For the text-containing cell, return its midpoint in [X, Y] coordinate format. 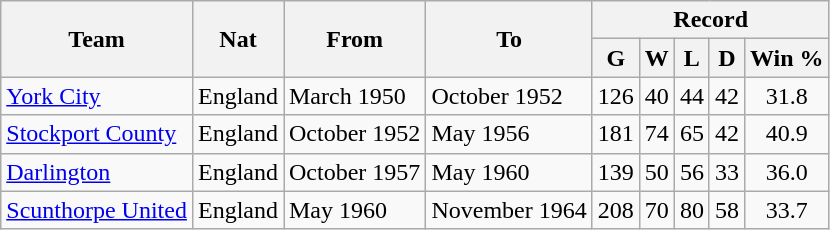
126 [616, 96]
58 [726, 210]
L [692, 58]
36.0 [786, 172]
40 [656, 96]
Stockport County [97, 134]
40.9 [786, 134]
From [355, 39]
W [656, 58]
To [509, 39]
33 [726, 172]
74 [656, 134]
York City [97, 96]
Scunthorpe United [97, 210]
70 [656, 210]
G [616, 58]
80 [692, 210]
Darlington [97, 172]
65 [692, 134]
Team [97, 39]
Win % [786, 58]
D [726, 58]
181 [616, 134]
50 [656, 172]
November 1964 [509, 210]
March 1950 [355, 96]
44 [692, 96]
31.8 [786, 96]
208 [616, 210]
May 1956 [509, 134]
Nat [238, 39]
October 1957 [355, 172]
Record [710, 20]
33.7 [786, 210]
139 [616, 172]
56 [692, 172]
